Detect which cell encompasses the target text, then output its [x, y] center coordinate. 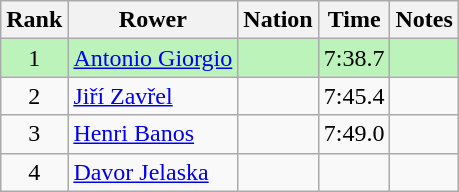
Jiří Zavřel [153, 96]
Notes [424, 20]
Time [354, 20]
7:49.0 [354, 134]
Henri Banos [153, 134]
Rank [34, 20]
Rower [153, 20]
7:45.4 [354, 96]
7:38.7 [354, 58]
Nation [278, 20]
Antonio Giorgio [153, 58]
2 [34, 96]
Davor Jelaska [153, 172]
3 [34, 134]
4 [34, 172]
1 [34, 58]
